From the cell containing the given text, extract its center point as [X, Y] coordinate. 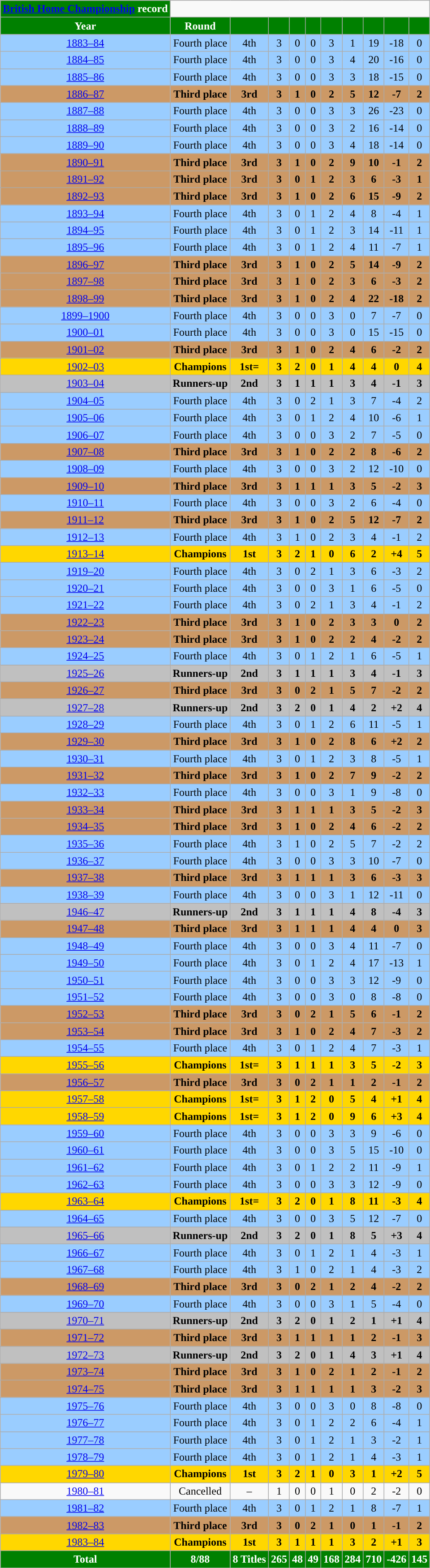
1950–51 [85, 980]
1893–94 [85, 214]
1935–36 [85, 844]
1903–04 [85, 384]
1963–64 [85, 1201]
1883–84 [85, 43]
1925–26 [85, 673]
1966–67 [85, 1252]
1981–82 [85, 1508]
1957–58 [85, 1099]
1931–32 [85, 776]
1913–14 [85, 554]
19 [374, 43]
49 [313, 1559]
1907–08 [85, 452]
1884–85 [85, 60]
1899–1900 [85, 316]
1912–13 [85, 537]
1983–84 [85, 1542]
1936–37 [85, 861]
1932–33 [85, 793]
1909–10 [85, 486]
1921–22 [85, 605]
1960–61 [85, 1150]
1888–89 [85, 128]
1896–97 [85, 265]
1900–01 [85, 333]
16 [374, 128]
1895–96 [85, 248]
145 [419, 1559]
1905–06 [85, 418]
1974–75 [85, 1389]
1927–28 [85, 707]
1956–57 [85, 1082]
1969–70 [85, 1304]
284 [353, 1559]
1961–62 [85, 1167]
1933–34 [85, 810]
8 Titles [249, 1559]
1959–60 [85, 1133]
-16 [397, 60]
1937–38 [85, 878]
1894–95 [85, 231]
26 [374, 111]
1892–93 [85, 196]
1929–30 [85, 741]
1885–86 [85, 77]
1953–54 [85, 1031]
1958–59 [85, 1116]
1962–63 [85, 1184]
1972–73 [85, 1355]
Cancelled [200, 1491]
1954–55 [85, 1048]
1934–35 [85, 827]
1922–23 [85, 622]
1938–39 [85, 895]
1919–20 [85, 571]
1946–47 [85, 912]
1901–02 [85, 350]
1978–79 [85, 1457]
1898–99 [85, 299]
1923–24 [85, 639]
1887–88 [85, 111]
1926–27 [85, 690]
1982–83 [85, 1525]
710 [374, 1559]
1965–66 [85, 1235]
– [249, 1491]
-13 [397, 963]
1889–90 [85, 145]
1948–49 [85, 946]
20 [374, 60]
1920–21 [85, 588]
8/88 [200, 1559]
1967–68 [85, 1269]
1930–31 [85, 759]
1951–52 [85, 997]
1947–48 [85, 929]
1955–56 [85, 1065]
265 [279, 1559]
48 [297, 1559]
1908–09 [85, 469]
1890–91 [85, 162]
-426 [397, 1559]
1979–80 [85, 1474]
1928–29 [85, 724]
1906–07 [85, 435]
Year [85, 26]
British Home Championship record [85, 9]
1975–76 [85, 1406]
1910–11 [85, 503]
1904–05 [85, 401]
1964–65 [85, 1218]
+4 [397, 554]
1952–53 [85, 1014]
Round [200, 26]
1980–81 [85, 1491]
1977–78 [85, 1440]
1897–98 [85, 282]
1924–25 [85, 656]
1968–69 [85, 1286]
1911–12 [85, 520]
22 [374, 299]
1976–77 [85, 1423]
1971–72 [85, 1338]
1973–74 [85, 1372]
1902–03 [85, 367]
17 [374, 963]
1886–87 [85, 94]
1949–50 [85, 963]
1970–71 [85, 1321]
168 [331, 1559]
1891–92 [85, 179]
Total [85, 1559]
-23 [397, 111]
